Scan for the cell matching the given text and deliver its [x, y] coordinate at center. 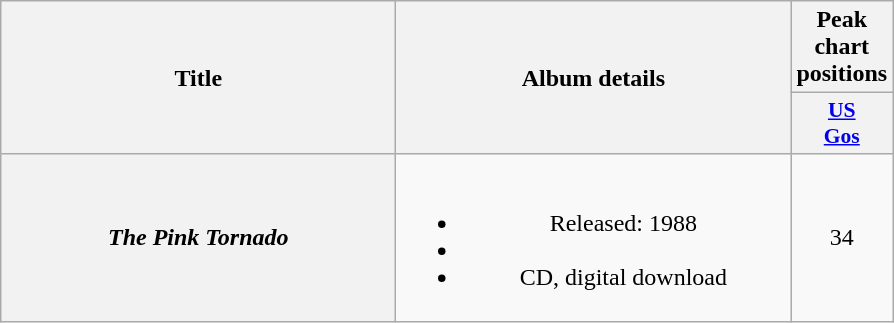
Title [198, 78]
Album details [594, 78]
Peak chart positions [842, 47]
The Pink Tornado [198, 238]
Released: 1988CD, digital download [594, 238]
34 [842, 238]
USGos [842, 124]
